Return [x, y] of the center of cell containing provided text 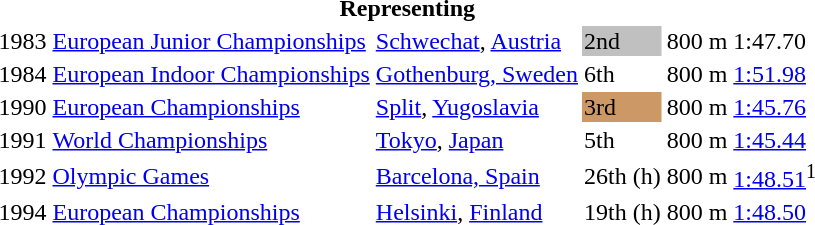
26th (h) [622, 176]
European Championships [211, 107]
6th [622, 74]
Schwechat, Austria [476, 41]
European Indoor Championships [211, 74]
European Junior Championships [211, 41]
Barcelona, Spain [476, 176]
World Championships [211, 140]
Gothenburg, Sweden [476, 74]
Split, Yugoslavia [476, 107]
3rd [622, 107]
Olympic Games [211, 176]
5th [622, 140]
Tokyo, Japan [476, 140]
2nd [622, 41]
